Search for the cell housing the specified text and yield its (X, Y) center coordinate. 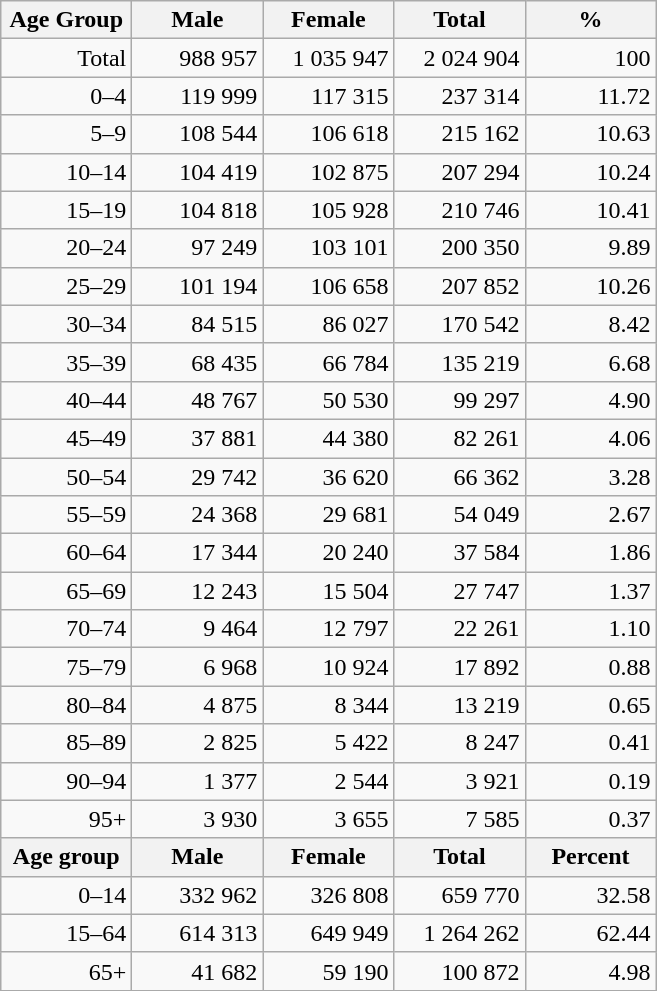
20 240 (328, 553)
210 746 (460, 210)
15–19 (66, 210)
8 344 (328, 705)
13 219 (460, 705)
62.44 (590, 933)
10.26 (590, 286)
4.90 (590, 400)
25–29 (66, 286)
10.24 (590, 172)
99 297 (460, 400)
Age Group (66, 20)
12 797 (328, 629)
649 949 (328, 933)
104 419 (198, 172)
106 618 (328, 134)
% (590, 20)
2.67 (590, 515)
326 808 (328, 895)
170 542 (460, 324)
2 825 (198, 743)
100 872 (460, 971)
75–79 (66, 667)
135 219 (460, 362)
48 767 (198, 400)
237 314 (460, 96)
41 682 (198, 971)
82 261 (460, 438)
614 313 (198, 933)
29 742 (198, 477)
15–64 (66, 933)
68 435 (198, 362)
65–69 (66, 591)
117 315 (328, 96)
1.86 (590, 553)
104 818 (198, 210)
332 962 (198, 895)
0.37 (590, 819)
1.10 (590, 629)
0–4 (66, 96)
0.88 (590, 667)
6 968 (198, 667)
85–89 (66, 743)
86 027 (328, 324)
207 852 (460, 286)
97 249 (198, 248)
22 261 (460, 629)
66 362 (460, 477)
40–44 (66, 400)
2 024 904 (460, 58)
988 957 (198, 58)
35–39 (66, 362)
60–64 (66, 553)
27 747 (460, 591)
4.06 (590, 438)
8 247 (460, 743)
8.42 (590, 324)
70–74 (66, 629)
0–14 (66, 895)
90–94 (66, 781)
119 999 (198, 96)
37 881 (198, 438)
84 515 (198, 324)
108 544 (198, 134)
4 875 (198, 705)
54 049 (460, 515)
65+ (66, 971)
105 928 (328, 210)
44 380 (328, 438)
9 464 (198, 629)
10.41 (590, 210)
0.19 (590, 781)
5–9 (66, 134)
102 875 (328, 172)
29 681 (328, 515)
80–84 (66, 705)
1 377 (198, 781)
9.89 (590, 248)
101 194 (198, 286)
12 243 (198, 591)
59 190 (328, 971)
0.41 (590, 743)
5 422 (328, 743)
10 924 (328, 667)
50–54 (66, 477)
659 770 (460, 895)
200 350 (460, 248)
207 294 (460, 172)
3 921 (460, 781)
3.28 (590, 477)
15 504 (328, 591)
1 035 947 (328, 58)
95+ (66, 819)
55–59 (66, 515)
3 930 (198, 819)
66 784 (328, 362)
6.68 (590, 362)
215 162 (460, 134)
24 368 (198, 515)
10.63 (590, 134)
106 658 (328, 286)
45–49 (66, 438)
50 530 (328, 400)
1 264 262 (460, 933)
4.98 (590, 971)
2 544 (328, 781)
11.72 (590, 96)
32.58 (590, 895)
37 584 (460, 553)
10–14 (66, 172)
36 620 (328, 477)
Age group (66, 857)
30–34 (66, 324)
103 101 (328, 248)
100 (590, 58)
7 585 (460, 819)
0.65 (590, 705)
20–24 (66, 248)
1.37 (590, 591)
17 344 (198, 553)
3 655 (328, 819)
Percent (590, 857)
17 892 (460, 667)
